Capture the cell that displays the provided text and extract its [X, Y] central coordinate. 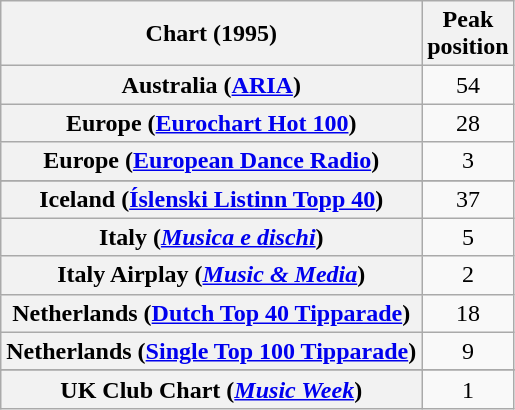
37 [468, 199]
Chart (1995) [212, 34]
3 [468, 161]
54 [468, 85]
2 [468, 275]
5 [468, 237]
Europe (European Dance Radio) [212, 161]
Peakposition [468, 34]
28 [468, 123]
1 [468, 389]
18 [468, 313]
Europe (Eurochart Hot 100) [212, 123]
UK Club Chart (Music Week) [212, 389]
Netherlands (Dutch Top 40 Tipparade) [212, 313]
Australia (ARIA) [212, 85]
Italy (Musica e dischi) [212, 237]
9 [468, 351]
Netherlands (Single Top 100 Tipparade) [212, 351]
Iceland (Íslenski Listinn Topp 40) [212, 199]
Italy Airplay (Music & Media) [212, 275]
